Capture the cell that displays the provided text and extract its [x, y] central coordinate. 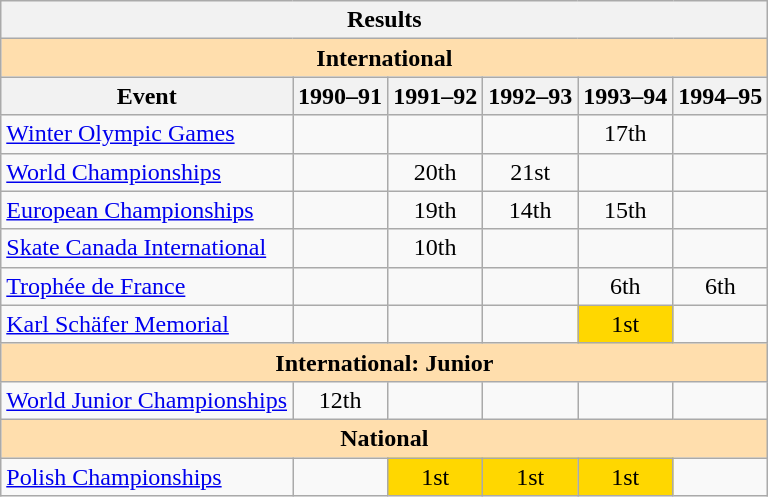
14th [530, 210]
Event [147, 96]
World Junior Championships [147, 400]
International [384, 58]
1992–93 [530, 96]
Trophée de France [147, 286]
1991–92 [436, 96]
Skate Canada International [147, 248]
1994–95 [720, 96]
National [384, 438]
21st [530, 172]
1993–94 [626, 96]
15th [626, 210]
Polish Championships [147, 477]
European Championships [147, 210]
Karl Schäfer Memorial [147, 324]
Winter Olympic Games [147, 134]
12th [340, 400]
1990–91 [340, 96]
17th [626, 134]
Results [384, 20]
19th [436, 210]
International: Junior [384, 362]
20th [436, 172]
10th [436, 248]
World Championships [147, 172]
